Identify which cell holds the provided text, then report its (X, Y) central coordinate. 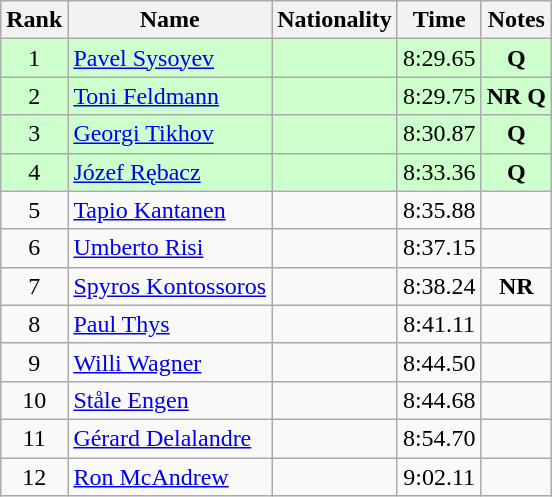
Paul Thys (170, 324)
8:41.11 (439, 324)
Rank (34, 20)
Georgi Tikhov (170, 134)
Name (170, 20)
Willi Wagner (170, 362)
Notes (516, 20)
8:44.50 (439, 362)
8:35.88 (439, 210)
8:37.15 (439, 248)
12 (34, 477)
Józef Rębacz (170, 172)
5 (34, 210)
4 (34, 172)
Nationality (335, 20)
NR Q (516, 96)
8:33.36 (439, 172)
9:02.11 (439, 477)
8:44.68 (439, 400)
Gérard Delalandre (170, 438)
8:30.87 (439, 134)
8 (34, 324)
2 (34, 96)
3 (34, 134)
Ståle Engen (170, 400)
6 (34, 248)
Ron McAndrew (170, 477)
Umberto Risi (170, 248)
1 (34, 58)
10 (34, 400)
Time (439, 20)
Spyros Kontossoros (170, 286)
9 (34, 362)
7 (34, 286)
8:38.24 (439, 286)
Pavel Sysoyev (170, 58)
8:29.65 (439, 58)
8:29.75 (439, 96)
8:54.70 (439, 438)
Toni Feldmann (170, 96)
Tapio Kantanen (170, 210)
11 (34, 438)
NR (516, 286)
